Detect which cell encompasses the target text, then output its [X, Y] center coordinate. 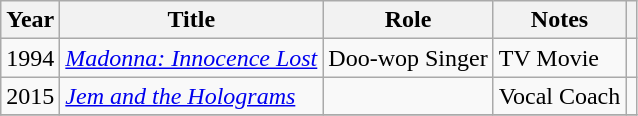
Title [192, 20]
1994 [30, 58]
Year [30, 20]
Madonna: Innocence Lost [192, 58]
Jem and the Holograms [192, 96]
Notes [560, 20]
Role [408, 20]
2015 [30, 96]
Doo-wop Singer [408, 58]
Vocal Coach [560, 96]
TV Movie [560, 58]
